Return the (X, Y) coordinate for the center point of the cell that contains the specified text.  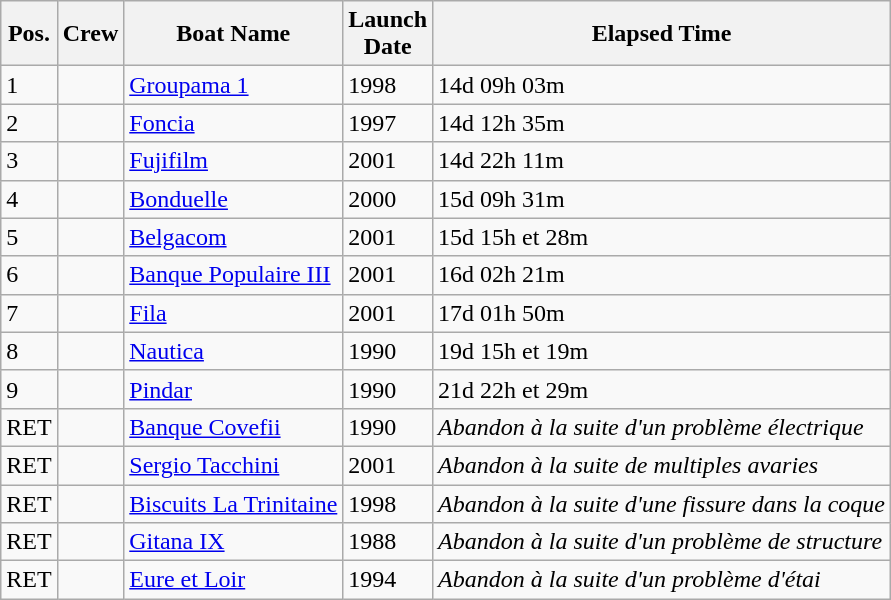
8 (29, 351)
Biscuits La Trinitaine (234, 503)
Belgacom (234, 237)
1994 (388, 580)
1 (29, 85)
6 (29, 275)
Abandon à la suite d'une fissure dans la coque (662, 503)
Abandon à la suite d'un problème électrique (662, 427)
Foncia (234, 123)
Pos. (29, 34)
Fujifilm (234, 161)
2 (29, 123)
4 (29, 199)
Fila (234, 313)
LaunchDate (388, 34)
5 (29, 237)
9 (29, 389)
19d 15h et 19m (662, 351)
7 (29, 313)
1997 (388, 123)
Banque Covefii (234, 427)
Abandon à la suite d'un problème d'étai (662, 580)
Nautica (234, 351)
Banque Populaire III (234, 275)
Boat Name (234, 34)
Crew (90, 34)
17d 01h 50m (662, 313)
14d 22h 11m (662, 161)
14d 09h 03m (662, 85)
Eure et Loir (234, 580)
Sergio Tacchini (234, 465)
3 (29, 161)
Groupama 1 (234, 85)
14d 12h 35m (662, 123)
Elapsed Time (662, 34)
16d 02h 21m (662, 275)
Gitana IX (234, 542)
Pindar (234, 389)
15d 15h et 28m (662, 237)
2000 (388, 199)
15d 09h 31m (662, 199)
Bonduelle (234, 199)
1988 (388, 542)
21d 22h et 29m (662, 389)
Abandon à la suite de multiples avaries (662, 465)
Abandon à la suite d'un problème de structure (662, 542)
